Scan for the cell matching the given text and deliver its (x, y) coordinate at center. 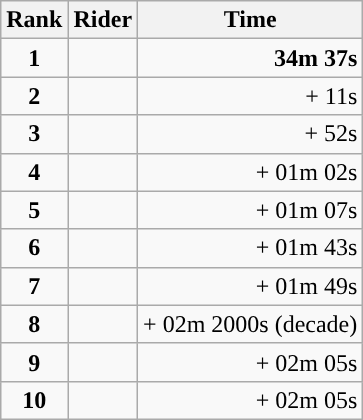
6 (34, 248)
+ 11s (250, 96)
1 (34, 58)
3 (34, 134)
+ 01m 43s (250, 248)
+ 01m 07s (250, 210)
+ 52s (250, 134)
+ 01m 49s (250, 286)
+ 02m 2000s (decade) (250, 324)
4 (34, 172)
34m 37s (250, 58)
7 (34, 286)
Time (250, 20)
Rank (34, 20)
10 (34, 400)
8 (34, 324)
+ 01m 02s (250, 172)
2 (34, 96)
5 (34, 210)
9 (34, 362)
Rider (103, 20)
